Locate the cell with the specified text and output its [X, Y] center coordinate. 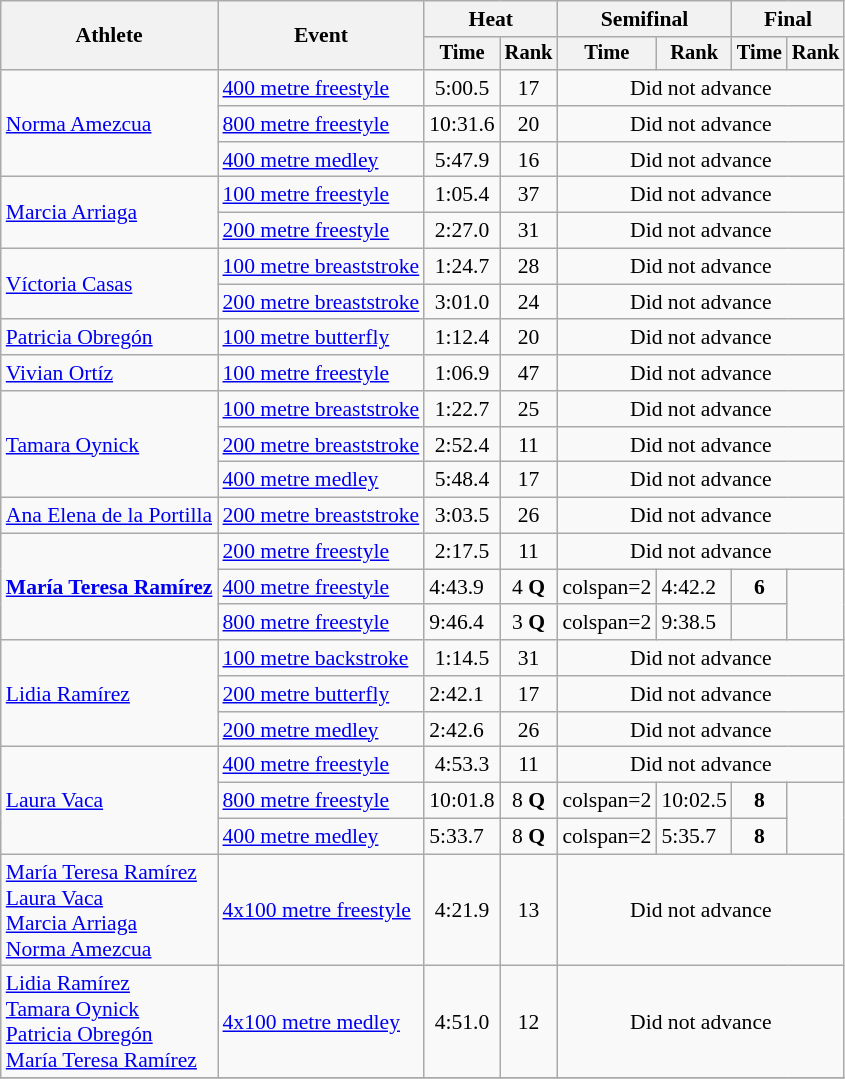
25 [529, 409]
3:03.5 [462, 516]
47 [529, 373]
6 [760, 587]
4x100 metre medley [322, 1022]
100 metre butterfly [322, 338]
María Teresa Ramírez [110, 588]
24 [529, 302]
4:51.0 [462, 1022]
37 [529, 195]
Vivian Ortíz [110, 373]
13 [529, 910]
Marcia Arriaga [110, 212]
2:17.5 [462, 552]
1:22.7 [462, 409]
10:01.8 [462, 801]
4:53.3 [462, 765]
4:43.9 [462, 587]
10:31.6 [462, 124]
5:00.5 [462, 88]
4:42.2 [694, 587]
Athlete [110, 36]
Semifinal [644, 19]
1:06.9 [462, 373]
2:27.0 [462, 231]
5:35.7 [694, 837]
4 Q [529, 587]
2:42.6 [462, 730]
12 [529, 1022]
5:48.4 [462, 480]
Norma Amezcua [110, 124]
4:21.9 [462, 910]
28 [529, 267]
Lidia Ramírez [110, 694]
María Teresa RamírezLaura VacaMarcia ArriagaNorma Amezcua [110, 910]
9:38.5 [694, 623]
5:47.9 [462, 160]
Ana Elena de la Portilla [110, 516]
Heat [490, 19]
100 metre backstroke [322, 658]
Patricia Obregón [110, 338]
Tamara Oynick [110, 444]
200 metre butterfly [322, 694]
Event [322, 36]
Víctoria Casas [110, 284]
2:42.1 [462, 694]
1:14.5 [462, 658]
1:05.4 [462, 195]
200 metre medley [322, 730]
9:46.4 [462, 623]
3:01.0 [462, 302]
2:52.4 [462, 445]
3 Q [529, 623]
Laura Vaca [110, 800]
1:12.4 [462, 338]
10:02.5 [694, 801]
1:24.7 [462, 267]
Lidia RamírezTamara OynickPatricia ObregónMaría Teresa Ramírez [110, 1022]
16 [529, 160]
Final [788, 19]
4x100 metre freestyle [322, 910]
5:33.7 [462, 837]
